Capture the cell that displays the provided text and extract its [x, y] central coordinate. 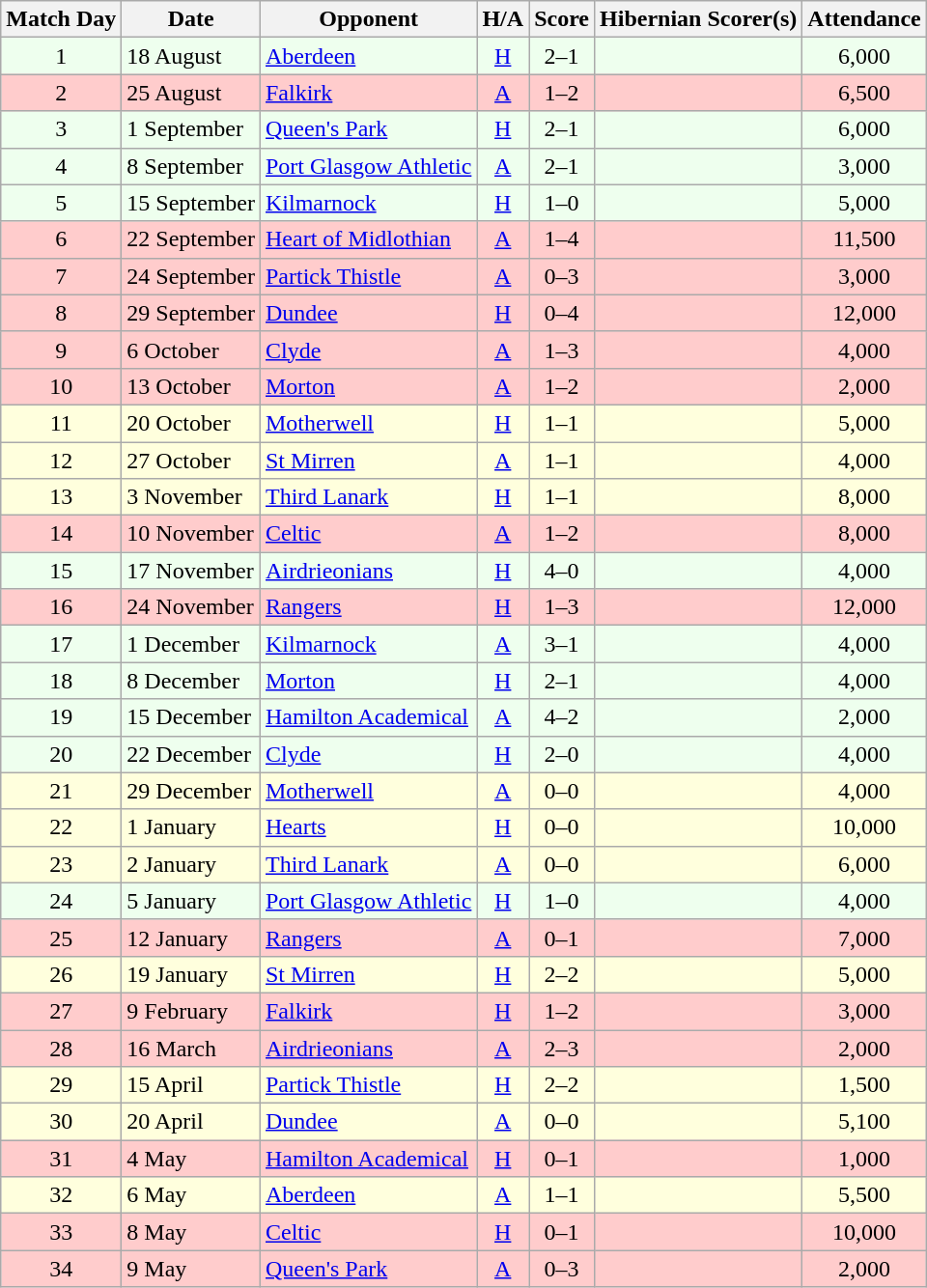
Hibernian Scorer(s) [699, 19]
1 December [191, 644]
24 November [191, 607]
12 [62, 461]
22 [62, 827]
2 January [191, 864]
21 [62, 791]
27 October [191, 461]
H/A [503, 19]
12 January [191, 938]
2–0 [562, 754]
18 [62, 681]
6 May [191, 1195]
20 [62, 754]
2–3 [562, 1048]
10 November [191, 534]
31 [62, 1159]
6 [62, 239]
20 October [191, 423]
1 January [191, 827]
8 September [191, 166]
15 April [191, 1085]
16 [62, 607]
34 [62, 1269]
32 [62, 1195]
4 May [191, 1159]
0–4 [562, 313]
29 [62, 1085]
5 January [191, 901]
26 [62, 974]
18 August [191, 56]
17 November [191, 571]
8 May [191, 1232]
30 [62, 1122]
Score [562, 19]
7 [62, 276]
4–2 [562, 717]
29 December [191, 791]
1,000 [864, 1159]
13 [62, 497]
Hearts [368, 827]
19 [62, 717]
6 October [191, 350]
9 [62, 350]
Attendance [864, 19]
4 [62, 166]
15 December [191, 717]
2 [62, 93]
1–4 [562, 239]
24 September [191, 276]
22 September [191, 239]
Date [191, 19]
23 [62, 864]
5,500 [864, 1195]
9 February [191, 1011]
8 [62, 313]
Match Day [62, 19]
7,000 [864, 938]
1 September [191, 129]
8 December [191, 681]
33 [62, 1232]
Heart of Midlothian [368, 239]
3–1 [562, 644]
14 [62, 534]
11,500 [864, 239]
19 January [191, 974]
5,100 [864, 1122]
1,500 [864, 1085]
25 August [191, 93]
5 [62, 203]
Opponent [368, 19]
28 [62, 1048]
6,500 [864, 93]
16 March [191, 1048]
15 [62, 571]
24 [62, 901]
3 November [191, 497]
13 October [191, 386]
1 [62, 56]
27 [62, 1011]
10 [62, 386]
20 April [191, 1122]
17 [62, 644]
15 September [191, 203]
4–0 [562, 571]
3 [62, 129]
22 December [191, 754]
25 [62, 938]
29 September [191, 313]
11 [62, 423]
9 May [191, 1269]
